Detect which cell encompasses the target text, then output its [X, Y] center coordinate. 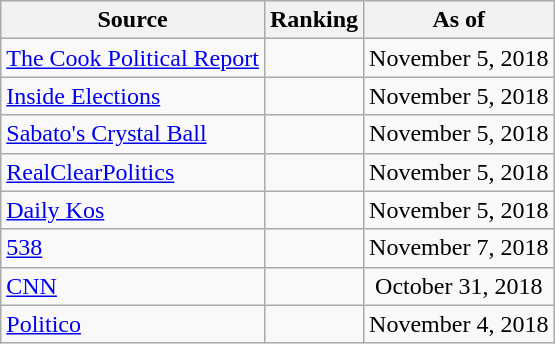
Source [133, 20]
October 31, 2018 [459, 286]
November 4, 2018 [459, 324]
The Cook Political Report [133, 58]
Politico [133, 324]
538 [133, 248]
Ranking [314, 20]
As of [459, 20]
Inside Elections [133, 96]
RealClearPolitics [133, 172]
Daily Kos [133, 210]
November 7, 2018 [459, 248]
Sabato's Crystal Ball [133, 134]
CNN [133, 286]
